From the cell containing the given text, extract its center point as [X, Y] coordinate. 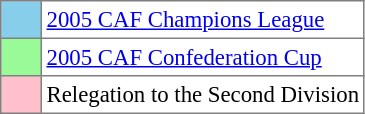
Relegation to the Second Division [202, 95]
2005 CAF Champions League [202, 20]
2005 CAF Confederation Cup [202, 57]
